Pinpoint the cell where the given text exists, returning its [X, Y] midpoint coordinate. 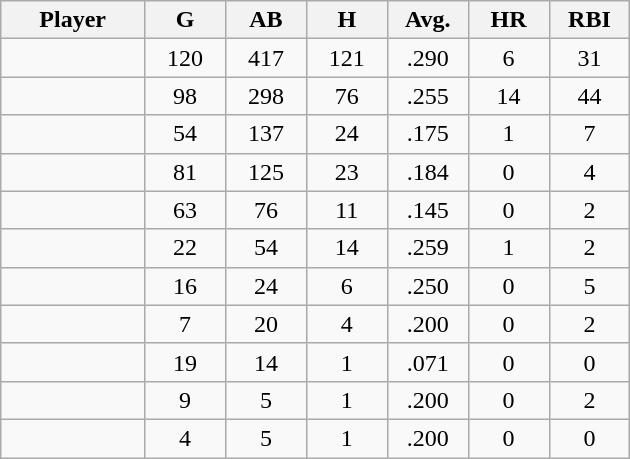
9 [186, 400]
.290 [428, 58]
HR [508, 20]
44 [590, 96]
.071 [428, 362]
11 [346, 210]
G [186, 20]
137 [266, 134]
RBI [590, 20]
.145 [428, 210]
AB [266, 20]
298 [266, 96]
.175 [428, 134]
.250 [428, 286]
20 [266, 324]
16 [186, 286]
Player [73, 20]
125 [266, 172]
417 [266, 58]
121 [346, 58]
31 [590, 58]
H [346, 20]
19 [186, 362]
63 [186, 210]
.255 [428, 96]
.184 [428, 172]
98 [186, 96]
81 [186, 172]
23 [346, 172]
Avg. [428, 20]
.259 [428, 248]
22 [186, 248]
120 [186, 58]
